Return (X, Y) of the center of cell containing provided text 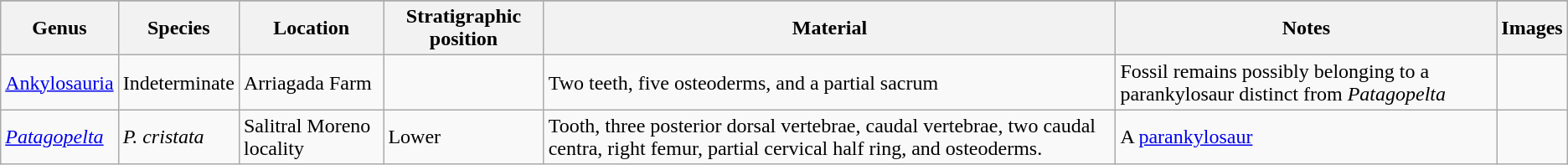
Fossil remains possibly belonging to a parankylosaur distinct from Patagopelta (1307, 82)
Stratigraphic position (464, 28)
Location (311, 28)
Ankylosauria (59, 82)
Genus (59, 28)
Salitral Moreno locality (311, 137)
Images (1532, 28)
Patagopelta (59, 137)
Tooth, three posterior dorsal vertebrae, caudal vertebrae, two caudal centra, right femur, partial cervical half ring, and osteoderms. (829, 137)
A parankylosaur (1307, 137)
Indeterminate (178, 82)
Two teeth, five osteoderms, and a partial sacrum (829, 82)
P. cristata (178, 137)
Arriagada Farm (311, 82)
Material (829, 28)
Species (178, 28)
Notes (1307, 28)
Lower (464, 137)
